Extract the (x, y) coordinate from the center of the cell holding the provided text.  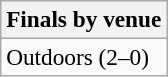
Finals by venue (84, 19)
Outdoors (2–0) (84, 57)
